Scan for the cell matching the given text and deliver its [X, Y] coordinate at center. 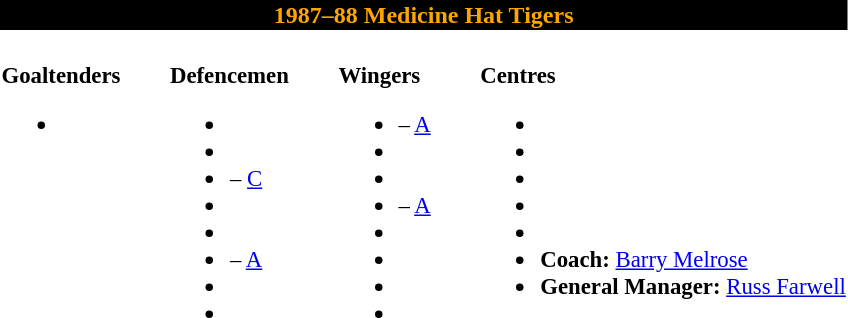
1987–88 Medicine Hat Tigers [424, 15]
